Scan for the cell matching the given text and deliver its (x, y) coordinate at center. 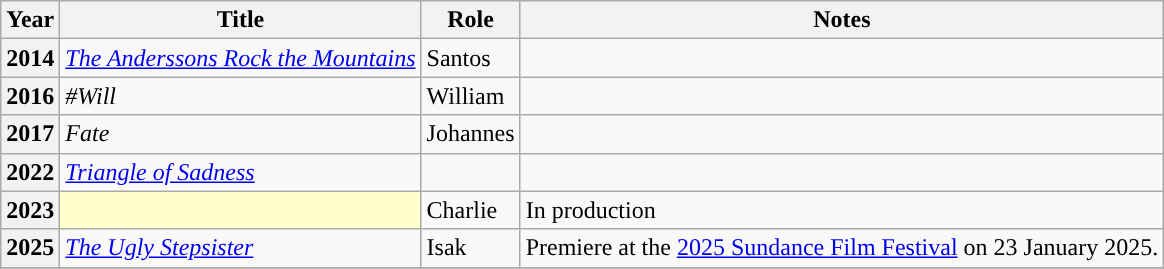
Notes (842, 20)
2017 (30, 134)
Role (470, 20)
In production (842, 210)
Johannes (470, 134)
2023 (30, 210)
Santos (470, 58)
Triangle of Sadness (240, 172)
#Will (240, 96)
2025 (30, 248)
Premiere at the 2025 Sundance Film Festival on 23 January 2025. (842, 248)
The Anderssons Rock the Mountains (240, 58)
William (470, 96)
Charlie (470, 210)
2016 (30, 96)
Isak (470, 248)
Fate (240, 134)
2022 (30, 172)
Year (30, 20)
Title (240, 20)
2014 (30, 58)
The Ugly Stepsister (240, 248)
